Return [x, y] of the center of cell containing provided text 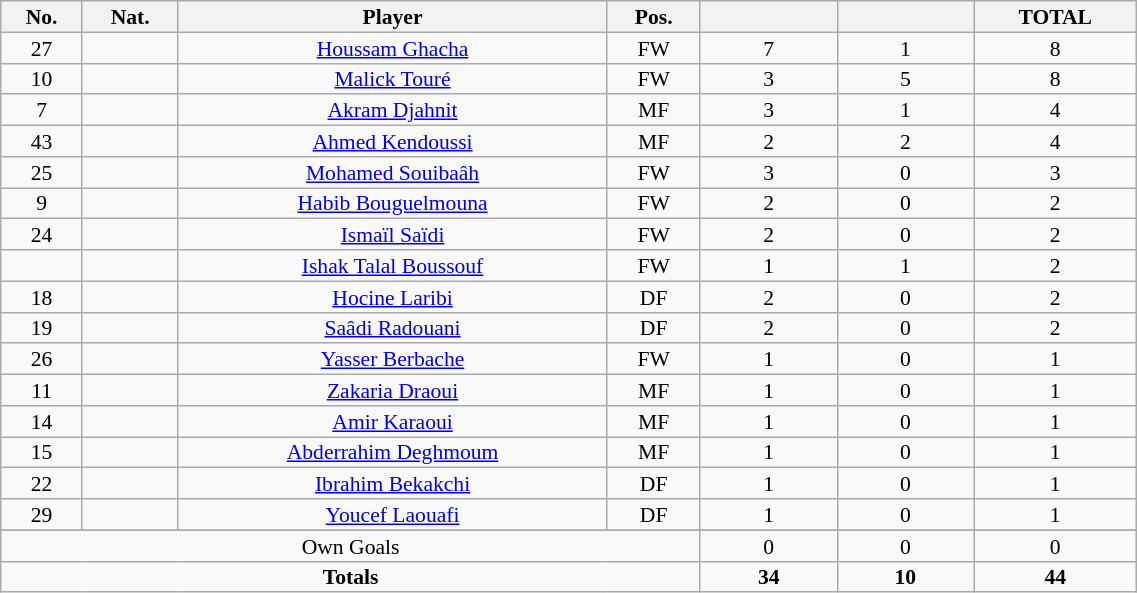
Yasser Berbache [392, 360]
Akram Djahnit [392, 110]
Abderrahim Deghmoum [392, 452]
44 [1056, 576]
TOTAL [1056, 16]
34 [768, 576]
Zakaria Draoui [392, 390]
Pos. [654, 16]
Ahmed Kendoussi [392, 142]
29 [42, 514]
5 [906, 78]
Saâdi Radouani [392, 328]
9 [42, 204]
Player [392, 16]
Malick Touré [392, 78]
24 [42, 234]
Mohamed Souibaâh [392, 172]
No. [42, 16]
43 [42, 142]
15 [42, 452]
11 [42, 390]
18 [42, 296]
Habib Bouguelmouna [392, 204]
Ishak Talal Boussouf [392, 266]
25 [42, 172]
19 [42, 328]
Totals [351, 576]
Own Goals [351, 546]
22 [42, 484]
Ibrahim Bekakchi [392, 484]
Hocine Laribi [392, 296]
27 [42, 48]
26 [42, 360]
14 [42, 422]
Ismaïl Saïdi [392, 234]
Youcef Laouafi [392, 514]
Amir Karaoui [392, 422]
Nat. [130, 16]
Houssam Ghacha [392, 48]
